Find where the given text appears and provide that cell's center as (x, y) coordinate. 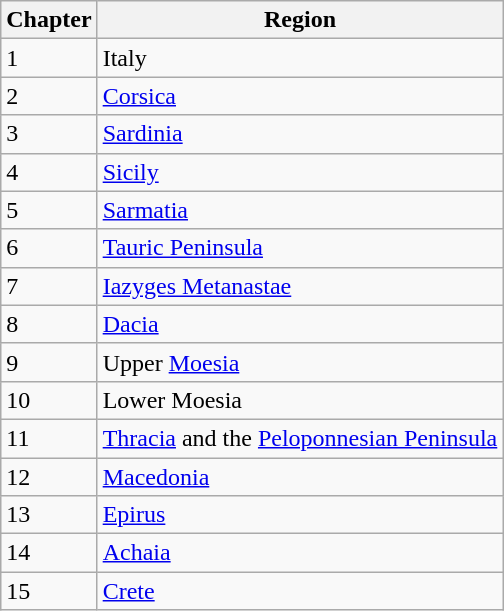
Italy (300, 58)
Macedonia (300, 477)
3 (49, 134)
10 (49, 400)
Crete (300, 591)
Sardinia (300, 134)
Thracia and the Peloponnesian Peninsula (300, 438)
Upper Moesia (300, 362)
Epirus (300, 515)
Region (300, 20)
8 (49, 324)
Sicily (300, 172)
6 (49, 248)
Chapter (49, 20)
11 (49, 438)
Tauric Peninsula (300, 248)
Achaia (300, 553)
13 (49, 515)
Corsica (300, 96)
2 (49, 96)
4 (49, 172)
7 (49, 286)
Sarmatia (300, 210)
15 (49, 591)
Lower Moesia (300, 400)
Dacia (300, 324)
5 (49, 210)
12 (49, 477)
14 (49, 553)
Iazyges Metanastae (300, 286)
1 (49, 58)
9 (49, 362)
